Extract the [x, y] coordinate from the center of the cell holding the provided text.  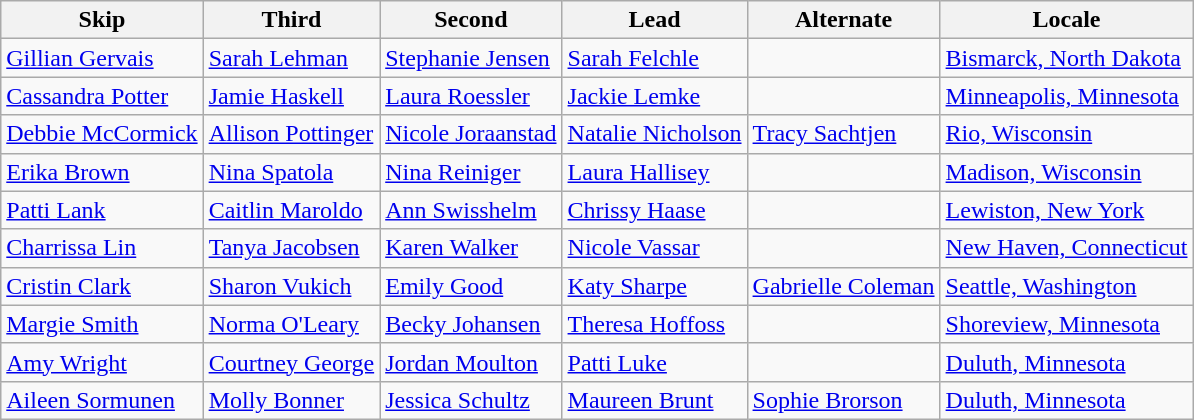
Tracy Sachtjen [844, 134]
Nina Spatola [292, 172]
Caitlin Maroldo [292, 210]
Aileen Sormunen [102, 400]
Madison, Wisconsin [1066, 172]
Chrissy Haase [654, 210]
Erika Brown [102, 172]
Becky Johansen [471, 324]
Theresa Hoffoss [654, 324]
Ann Swisshelm [471, 210]
Lead [654, 20]
Emily Good [471, 286]
Seattle, Washington [1066, 286]
Karen Walker [471, 248]
Shoreview, Minnesota [1066, 324]
Third [292, 20]
Amy Wright [102, 362]
Nina Reiniger [471, 172]
Allison Pottinger [292, 134]
Patti Lank [102, 210]
Jamie Haskell [292, 96]
Norma O'Leary [292, 324]
Katy Sharpe [654, 286]
Skip [102, 20]
Cassandra Potter [102, 96]
New Haven, Connecticut [1066, 248]
Courtney George [292, 362]
Sarah Felchle [654, 58]
Margie Smith [102, 324]
Lewiston, New York [1066, 210]
Rio, Wisconsin [1066, 134]
Minneapolis, Minnesota [1066, 96]
Sophie Brorson [844, 400]
Nicole Vassar [654, 248]
Gillian Gervais [102, 58]
Patti Luke [654, 362]
Sarah Lehman [292, 58]
Bismarck, North Dakota [1066, 58]
Cristin Clark [102, 286]
Jessica Schultz [471, 400]
Charrissa Lin [102, 248]
Laura Hallisey [654, 172]
Second [471, 20]
Nicole Joraanstad [471, 134]
Jackie Lemke [654, 96]
Alternate [844, 20]
Gabrielle Coleman [844, 286]
Laura Roessler [471, 96]
Tanya Jacobsen [292, 248]
Natalie Nicholson [654, 134]
Locale [1066, 20]
Maureen Brunt [654, 400]
Debbie McCormick [102, 134]
Sharon Vukich [292, 286]
Molly Bonner [292, 400]
Stephanie Jensen [471, 58]
Jordan Moulton [471, 362]
